Output the (X, Y) coordinate of the center of the cell containing the given text.  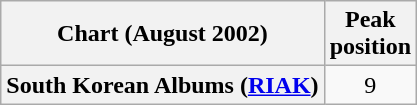
Peakposition (370, 34)
South Korean Albums (RIAK) (162, 85)
9 (370, 85)
Chart (August 2002) (162, 34)
